Scan for the cell matching the given text and deliver its [x, y] coordinate at center. 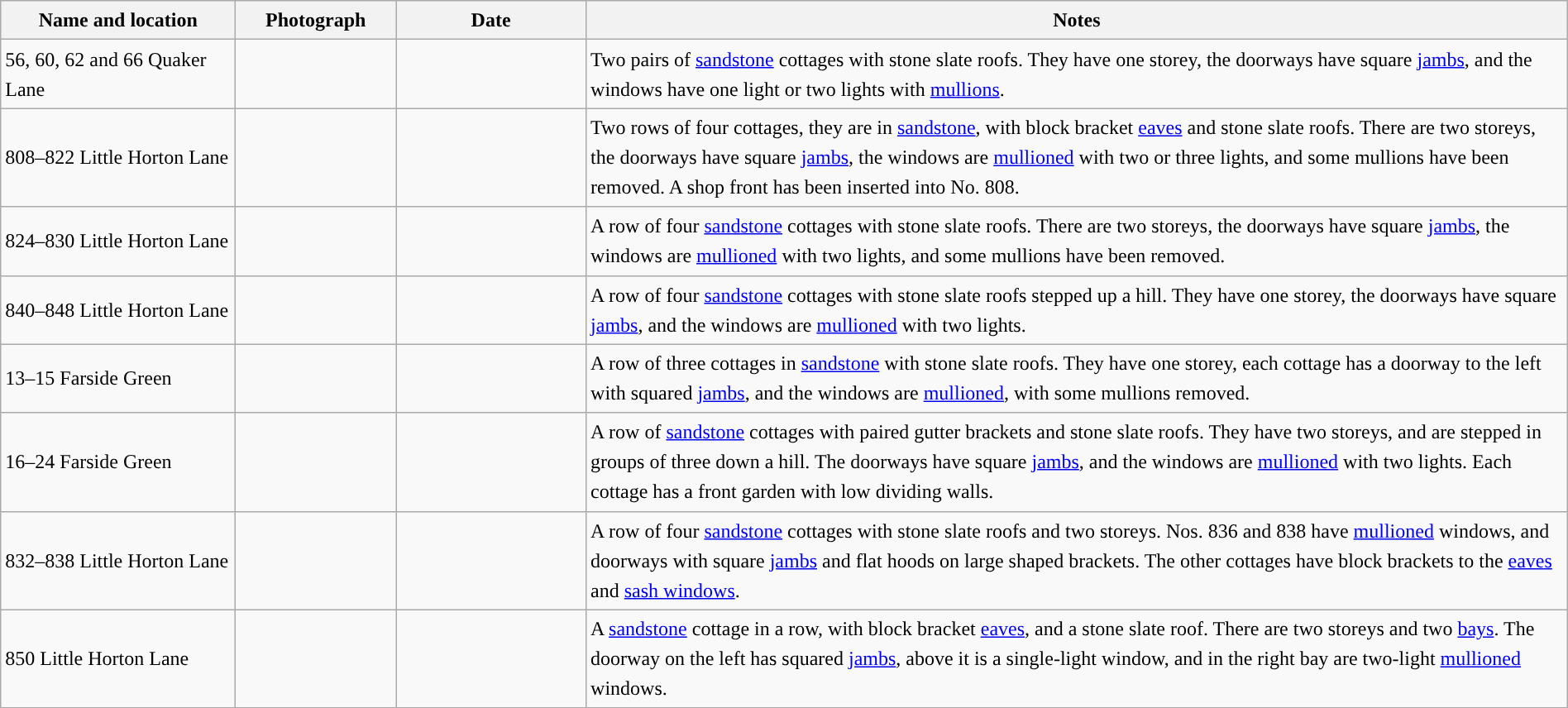
832–838 Little Horton Lane [118, 561]
840–848 Little Horton Lane [118, 309]
56, 60, 62 and 66 Quaker Lane [118, 74]
16–24 Farside Green [118, 462]
824–830 Little Horton Lane [118, 242]
Notes [1077, 20]
Date [491, 20]
808–822 Little Horton Lane [118, 157]
850 Little Horton Lane [118, 658]
13–15 Farside Green [118, 379]
Photograph [316, 20]
Name and location [118, 20]
